Provide the (X, Y) coordinate of the cell's center where the given text is located.  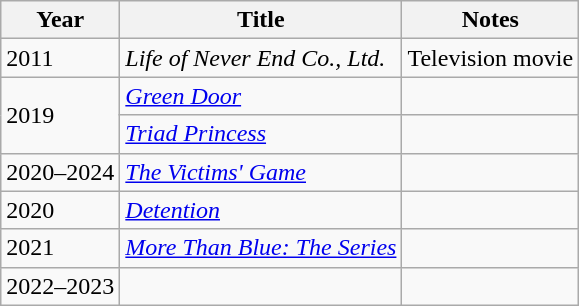
The Victims' Game (261, 172)
Life of Never End Co., Ltd. (261, 58)
Notes (490, 20)
Title (261, 20)
Year (60, 20)
Television movie (490, 58)
Green Door (261, 96)
More Than Blue: The Series (261, 248)
2022–2023 (60, 286)
2020 (60, 210)
Triad Princess (261, 134)
2020–2024 (60, 172)
Detention (261, 210)
2019 (60, 115)
2021 (60, 248)
2011 (60, 58)
